Extract the (X, Y) coordinate from the center of the cell holding the provided text.  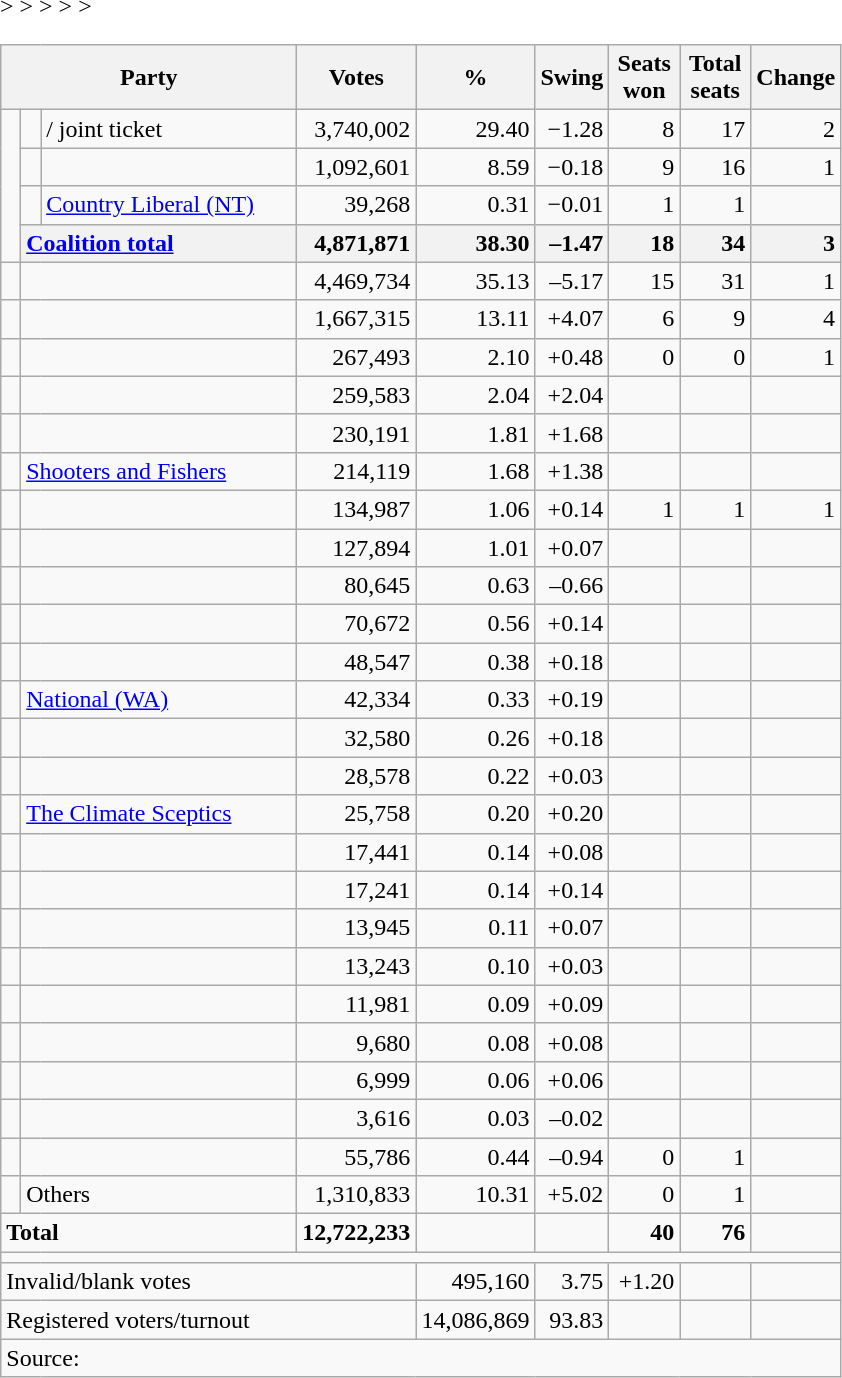
80,645 (356, 586)
214,119 (356, 471)
–1.47 (572, 243)
38.30 (476, 243)
0.31 (476, 205)
1,667,315 (356, 319)
230,191 (356, 433)
93.83 (572, 1320)
1.06 (476, 509)
39,268 (356, 205)
1,092,601 (356, 167)
–0.66 (572, 586)
Swing (572, 78)
Others (159, 1195)
14,086,869 (476, 1320)
Shooters and Fishers (159, 471)
11,981 (356, 1004)
48,547 (356, 662)
Country Liberal (NT) (169, 205)
4 (796, 319)
13.11 (476, 319)
1.68 (476, 471)
6 (644, 319)
3,740,002 (356, 129)
76 (716, 1233)
9,680 (356, 1042)
2.04 (476, 395)
31 (716, 281)
267,493 (356, 357)
127,894 (356, 547)
% (476, 78)
17,441 (356, 852)
−0.01 (572, 205)
–0.02 (572, 1118)
−0.18 (572, 167)
0.09 (476, 1004)
0.03 (476, 1118)
17 (716, 129)
Coalition total (159, 243)
Seats won (644, 78)
/ joint ticket (169, 129)
2 (796, 129)
0.26 (476, 738)
+0.06 (572, 1080)
3 (796, 243)
25,758 (356, 814)
National (WA) (159, 700)
1.81 (476, 433)
0.10 (476, 966)
495,160 (476, 1282)
1.01 (476, 547)
Invalid/blank votes (208, 1282)
10.31 (476, 1195)
55,786 (356, 1157)
28,578 (356, 776)
0.56 (476, 624)
259,583 (356, 395)
13,945 (356, 928)
0.06 (476, 1080)
+1.38 (572, 471)
Change (796, 78)
0.11 (476, 928)
–0.94 (572, 1157)
32,580 (356, 738)
4,469,734 (356, 281)
3,616 (356, 1118)
Registered voters/turnout (208, 1320)
16 (716, 167)
Source: (421, 1358)
1,310,833 (356, 1195)
0.22 (476, 776)
3.75 (572, 1282)
+2.04 (572, 395)
15 (644, 281)
8 (644, 129)
+0.48 (572, 357)
+1.20 (644, 1282)
+0.20 (572, 814)
42,334 (356, 700)
0.20 (476, 814)
0.38 (476, 662)
0.44 (476, 1157)
The Climate Sceptics (159, 814)
+5.02 (572, 1195)
Total seats (716, 78)
29.40 (476, 129)
12,722,233 (356, 1233)
40 (644, 1233)
2.10 (476, 357)
8.59 (476, 167)
+0.19 (572, 700)
0.08 (476, 1042)
Votes (356, 78)
Total (149, 1233)
Party (149, 78)
+0.09 (572, 1004)
+1.68 (572, 433)
18 (644, 243)
−1.28 (572, 129)
0.33 (476, 700)
4,871,871 (356, 243)
–5.17 (572, 281)
134,987 (356, 509)
13,243 (356, 966)
34 (716, 243)
0.63 (476, 586)
70,672 (356, 624)
6,999 (356, 1080)
+4.07 (572, 319)
35.13 (476, 281)
17,241 (356, 890)
